Extract the (X, Y) coordinate from the center of the cell holding the provided text.  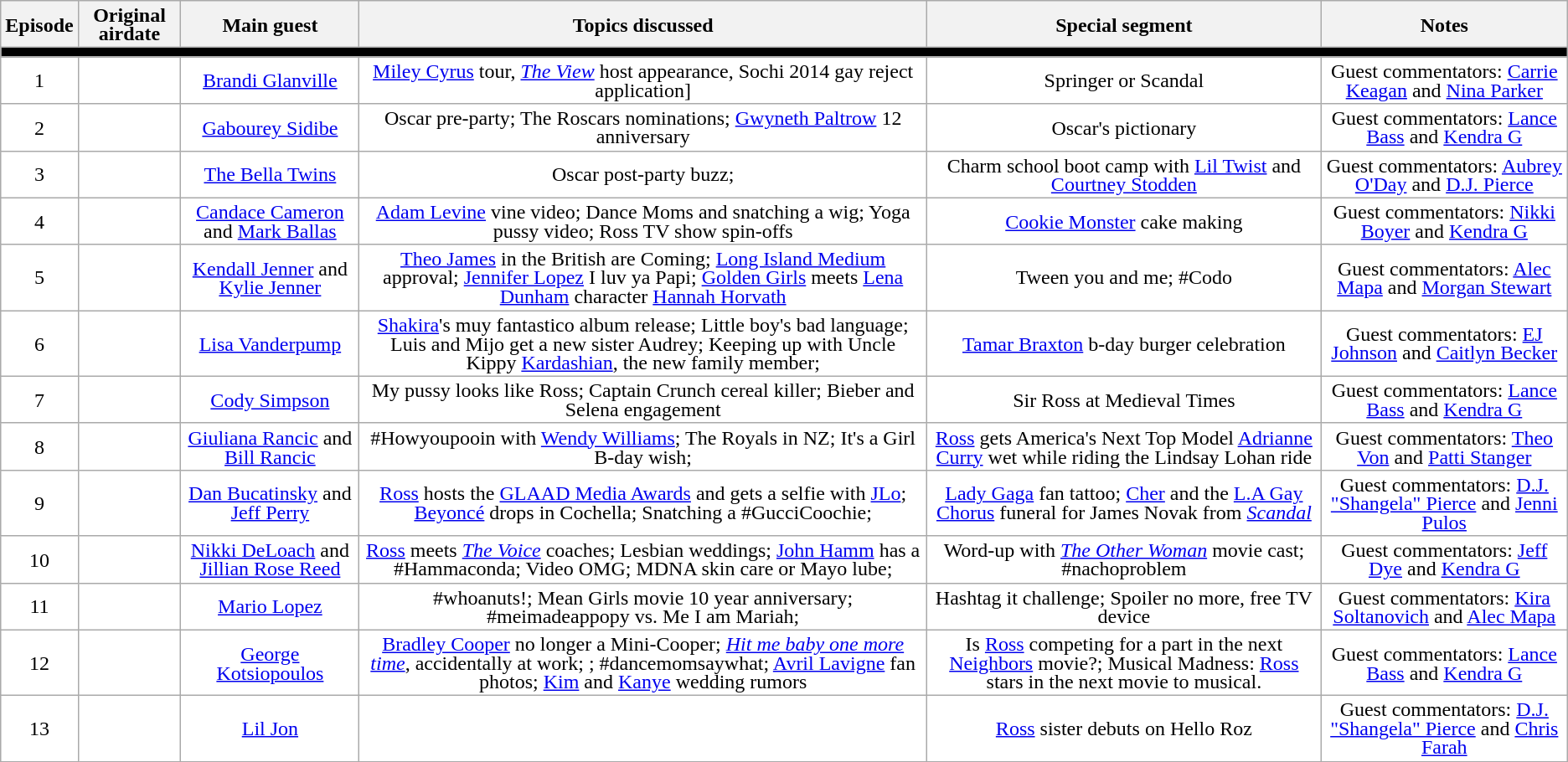
Adam Levine vine video; Dance Moms and snatching a wig; Yoga pussy video; Ross TV show spin-offs (643, 221)
Dan Bucatinsky and Jeff Perry (270, 502)
Miley Cyrus tour, The View host appearance, Sochi 2014 gay reject application] (643, 80)
Guest commentators: Alec Mapa and Morgan Stewart (1444, 278)
Giuliana Rancic and Bill Rancic (270, 446)
Original airdate (129, 24)
George Kotsiopoulos (270, 663)
Ross meets The Voice coaches; Lesbian weddings; John Hamm has a #Hammaconda; Video OMG; MDNA skin care or Mayo lube; (643, 559)
Ross gets America's Next Top Model Adrianne Curry wet while riding the Lindsay Lohan ride (1124, 446)
Springer or Scandal (1124, 80)
10 (39, 559)
Lady Gaga fan tattoo; Cher and the L.A Gay Chorus funeral for James Novak from Scandal (1124, 502)
Guest commentators: Kira Soltanovich and Alec Mapa (1444, 606)
Guest commentators: Theo Von and Patti Stanger (1444, 446)
11 (39, 606)
Nikki DeLoach and Jillian Rose Reed (270, 559)
The Bella Twins (270, 174)
Guest commentators: EJ Johnson and Caitlyn Becker (1444, 343)
Guest commentators: Nikki Boyer and Kendra G (1444, 221)
Ross hosts the GLAAD Media Awards and gets a selfie with JLo; Beyoncé drops in Cochella; Snatching a #GucciCoochie; (643, 502)
Guest commentators: Carrie Keagan and Nina Parker (1444, 80)
Topics discussed (643, 24)
Oscar's pictionary (1124, 127)
Notes (1444, 24)
#whoanuts!; Mean Girls movie 10 year anniversary; #meimadeappopy vs. Me I am Mariah; (643, 606)
Guest commentators: D.J. "Shangela" Pierce and Jenni Pulos (1444, 502)
Kendall Jenner and Kylie Jenner (270, 278)
1 (39, 80)
Episode (39, 24)
Charm school boot camp with Lil Twist and Courtney Stodden (1124, 174)
Guest commentators: D.J. "Shangela" Pierce and Chris Farah (1444, 729)
Is Ross competing for a part in the next Neighbors movie?; Musical Madness: Ross stars in the next movie to musical. (1124, 663)
#Howyoupooin with Wendy Williams; The Royals in NZ; It's a Girl B-day wish; (643, 446)
Mario Lopez (270, 606)
Oscar pre-party; The Roscars nominations; Gwyneth Paltrow 12 anniversary (643, 127)
Main guest (270, 24)
Tamar Braxton b-day burger celebration (1124, 343)
7 (39, 399)
Cody Simpson (270, 399)
Hashtag it challenge; Spoiler no more, free TV device (1124, 606)
5 (39, 278)
Guest commentators: Jeff Dye and Kendra G (1444, 559)
13 (39, 729)
Sir Ross at Medieval Times (1124, 399)
My pussy looks like Ross; Captain Crunch cereal killer; Bieber and Selena engagement (643, 399)
Lil Jon (270, 729)
6 (39, 343)
Guest commentators: Aubrey O'Day and D.J. Pierce (1444, 174)
8 (39, 446)
Candace Cameron and Mark Ballas (270, 221)
Brandi Glanville (270, 80)
Gabourey Sidibe (270, 127)
Ross sister debuts on Hello Roz (1124, 729)
3 (39, 174)
Word-up with The Other Woman movie cast; #nachoproblem (1124, 559)
12 (39, 663)
4 (39, 221)
Lisa Vanderpump (270, 343)
Special segment (1124, 24)
2 (39, 127)
9 (39, 502)
Tween you and me; #Codo (1124, 278)
Cookie Monster cake making (1124, 221)
Oscar post-party buzz; (643, 174)
